From the cell containing the given text, extract its center point as (x, y) coordinate. 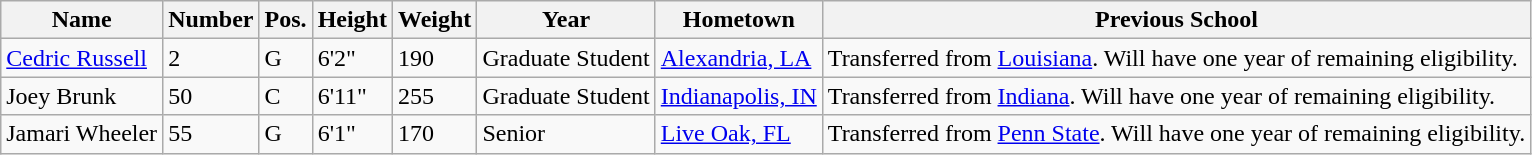
Name (82, 20)
Alexandria, LA (738, 58)
190 (434, 58)
Transferred from Indiana. Will have one year of remaining eligibility. (1176, 96)
55 (211, 134)
C (286, 96)
Number (211, 20)
Year (566, 20)
50 (211, 96)
Live Oak, FL (738, 134)
255 (434, 96)
Previous School (1176, 20)
Joey Brunk (82, 96)
Pos. (286, 20)
Transferred from Louisiana. Will have one year of remaining eligibility. (1176, 58)
6'1" (352, 134)
170 (434, 134)
Transferred from Penn State. Will have one year of remaining eligibility. (1176, 134)
2 (211, 58)
Weight (434, 20)
Height (352, 20)
Hometown (738, 20)
Cedric Russell (82, 58)
Jamari Wheeler (82, 134)
6'11" (352, 96)
6'2" (352, 58)
Senior (566, 134)
Indianapolis, IN (738, 96)
